Return the (X, Y) coordinate for the center point of the cell that contains the specified text.  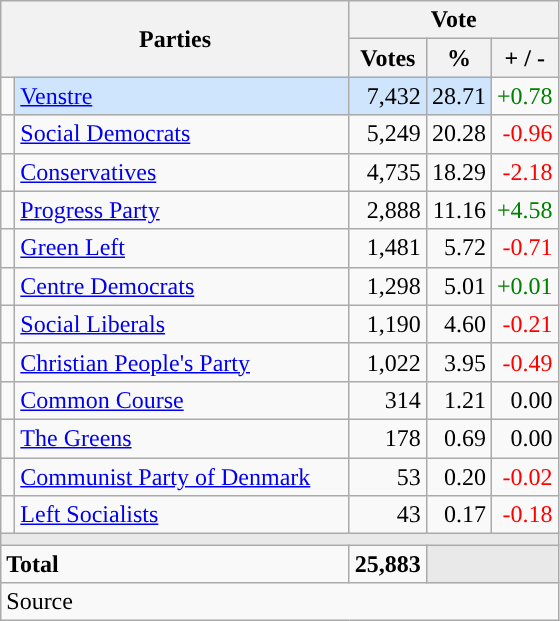
Green Left (182, 248)
Centre Democrats (182, 286)
20.28 (458, 134)
4,735 (388, 172)
18.29 (458, 172)
Vote (454, 20)
-0.21 (524, 324)
Communist Party of Denmark (182, 477)
+0.78 (524, 96)
1,481 (388, 248)
Left Socialists (182, 515)
Social Liberals (182, 324)
1,022 (388, 362)
The Greens (182, 438)
-0.49 (524, 362)
% (458, 58)
Common Course (182, 400)
3.95 (458, 362)
7,432 (388, 96)
178 (388, 438)
1,298 (388, 286)
-0.18 (524, 515)
-2.18 (524, 172)
5.72 (458, 248)
Social Democrats (182, 134)
0.20 (458, 477)
Venstre (182, 96)
2,888 (388, 210)
11.16 (458, 210)
5.01 (458, 286)
Conservatives (182, 172)
0.69 (458, 438)
+4.58 (524, 210)
Christian People's Party (182, 362)
28.71 (458, 96)
5,249 (388, 134)
-0.71 (524, 248)
43 (388, 515)
-0.02 (524, 477)
+ / - (524, 58)
Source (280, 602)
1,190 (388, 324)
+0.01 (524, 286)
314 (388, 400)
Total (176, 564)
4.60 (458, 324)
0.17 (458, 515)
25,883 (388, 564)
1.21 (458, 400)
-0.96 (524, 134)
Parties (176, 39)
Progress Party (182, 210)
Votes (388, 58)
53 (388, 477)
